Return (X, Y) of the center of cell containing provided text 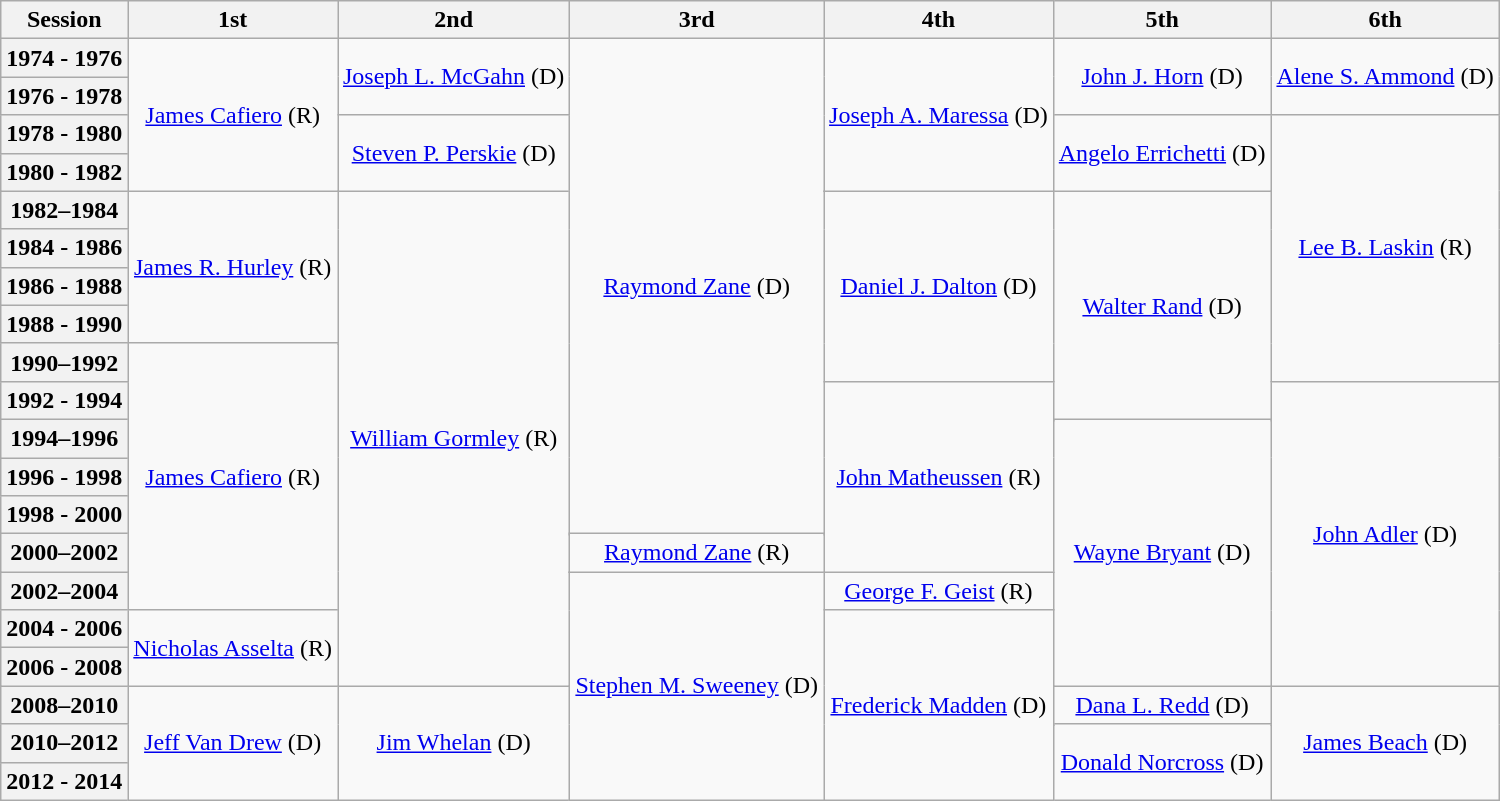
5th (1162, 20)
1988 - 1990 (64, 324)
Session (64, 20)
Frederick Madden (D) (939, 705)
1974 - 1976 (64, 58)
Walter Rand (D) (1162, 305)
1986 - 1988 (64, 286)
Raymond Zane (R) (697, 553)
Donald Norcross (D) (1162, 762)
6th (1385, 20)
Jim Whelan (D) (454, 743)
2000–2002 (64, 553)
1996 - 1998 (64, 477)
2012 - 2014 (64, 781)
2008–2010 (64, 705)
Stephen M. Sweeney (D) (697, 686)
James R. Hurley (R) (233, 267)
1984 - 1986 (64, 248)
Lee B. Laskin (R) (1385, 248)
Nicholas Asselta (R) (233, 648)
4th (939, 20)
1976 - 1978 (64, 96)
Raymond Zane (D) (697, 286)
John Matheussen (R) (939, 476)
Daniel J. Dalton (D) (939, 286)
Alene S. Ammond (D) (1385, 77)
1998 - 2000 (64, 515)
Joseph L. McGahn (D) (454, 77)
Joseph A. Maressa (D) (939, 115)
James Beach (D) (1385, 743)
George F. Geist (R) (939, 591)
Angelo Errichetti (D) (1162, 153)
2004 - 2006 (64, 629)
1st (233, 20)
2002–2004 (64, 591)
2010–2012 (64, 743)
2nd (454, 20)
1978 - 1980 (64, 134)
1994–1996 (64, 438)
Steven P. Perskie (D) (454, 153)
William Gormley (R) (454, 438)
Jeff Van Drew (D) (233, 743)
2006 - 2008 (64, 667)
1992 - 1994 (64, 400)
1990–1992 (64, 362)
Dana L. Redd (D) (1162, 705)
3rd (697, 20)
John Adler (D) (1385, 533)
1980 - 1982 (64, 172)
Wayne Bryant (D) (1162, 552)
John J. Horn (D) (1162, 77)
1982–1984 (64, 210)
